Locate the cell with the specified text and output its (x, y) center coordinate. 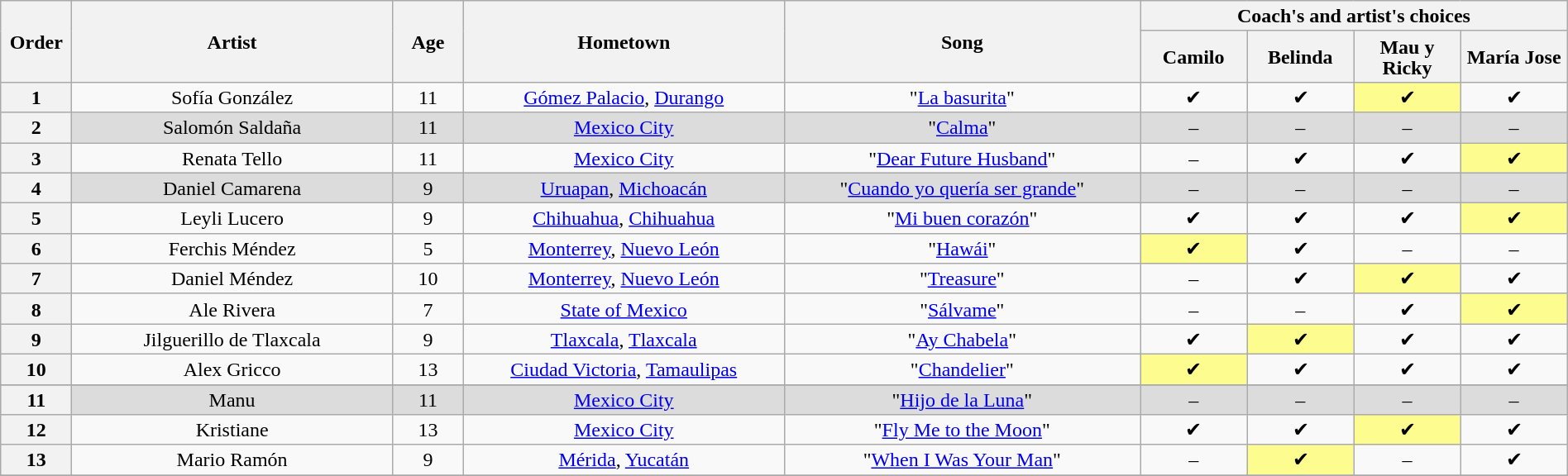
"Sálvame" (963, 309)
Coach's and artist's choices (1355, 17)
"Hawái" (963, 248)
Jilguerillo de Tlaxcala (232, 339)
Daniel Méndez (232, 279)
Manu (232, 400)
"Mi buen corazón" (963, 218)
Renata Tello (232, 157)
"When I Was Your Man" (963, 459)
Ferchis Méndez (232, 248)
María Jose (1513, 56)
Ale Rivera (232, 309)
Leyli Lucero (232, 218)
Age (428, 41)
Mario Ramón (232, 459)
Hometown (624, 41)
Camilo (1194, 56)
Sofía González (232, 98)
3 (36, 157)
Belinda (1300, 56)
"Hijo de la Luna" (963, 400)
State of Mexico (624, 309)
"Calma" (963, 127)
8 (36, 309)
Tlaxcala, Tlaxcala (624, 339)
1 (36, 98)
12 (36, 430)
Song (963, 41)
Uruapan, Michoacán (624, 188)
Alex Gricco (232, 369)
Mau y Ricky (1408, 56)
Chihuahua, Chihuahua (624, 218)
"Ay Chabela" (963, 339)
Salomón Saldaña (232, 127)
Daniel Camarena (232, 188)
Kristiane (232, 430)
"Dear Future Husband" (963, 157)
Ciudad Victoria, Tamaulipas (624, 369)
Mérida, Yucatán (624, 459)
"Fly Me to the Moon" (963, 430)
Artist (232, 41)
Gómez Palacio, Durango (624, 98)
"Cuando yo quería ser grande" (963, 188)
4 (36, 188)
"La basurita" (963, 98)
"Chandelier" (963, 369)
"Treasure" (963, 279)
6 (36, 248)
Order (36, 41)
2 (36, 127)
